Capture the cell that displays the provided text and extract its (X, Y) central coordinate. 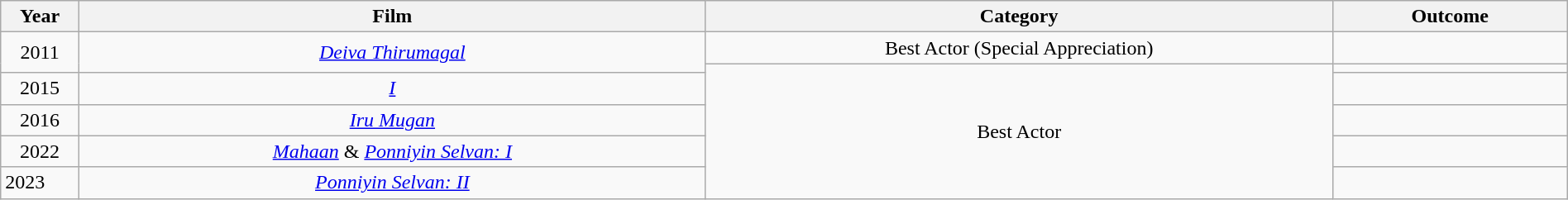
2022 (40, 151)
Best Actor (1019, 131)
2023 (40, 183)
Iru Mugan (392, 120)
2011 (40, 53)
Best Actor (Special Appreciation) (1019, 48)
Year (40, 17)
Ponniyin Selvan: II (392, 183)
Category (1019, 17)
Outcome (1450, 17)
Film (392, 17)
I (392, 88)
Mahaan & Ponniyin Selvan: I (392, 151)
Deiva Thirumagal (392, 53)
2015 (40, 88)
2016 (40, 120)
